Determine the [X, Y] coordinate at the center of the cell enclosing the given text.  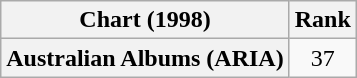
Australian Albums (ARIA) [145, 58]
Rank [322, 20]
37 [322, 58]
Chart (1998) [145, 20]
